Search for the cell housing the specified text and yield its [X, Y] center coordinate. 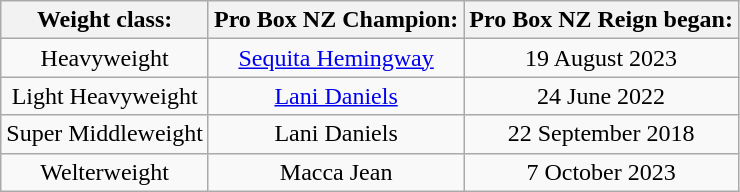
Pro Box NZ Reign began: [602, 20]
24 June 2022 [602, 96]
Macca Jean [336, 172]
Light Heavyweight [105, 96]
Welterweight [105, 172]
Pro Box NZ Champion: [336, 20]
19 August 2023 [602, 58]
Super Middleweight [105, 134]
7 October 2023 [602, 172]
Weight class: [105, 20]
Heavyweight [105, 58]
22 September 2018 [602, 134]
Sequita Hemingway [336, 58]
